Provide the (X, Y) coordinate of the cell's center where the given text is located.  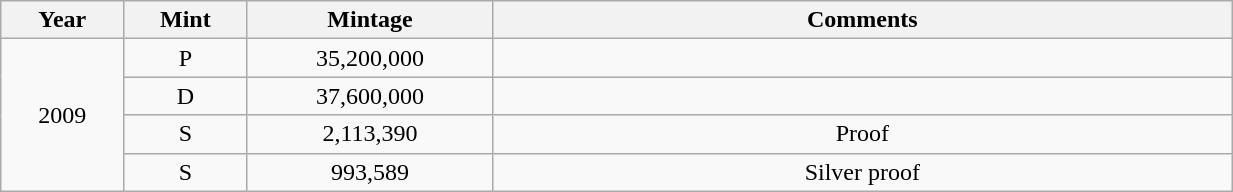
Silver proof (862, 172)
993,589 (370, 172)
35,200,000 (370, 58)
2,113,390 (370, 134)
Proof (862, 134)
Comments (862, 20)
D (186, 96)
Mint (186, 20)
Year (62, 20)
37,600,000 (370, 96)
Mintage (370, 20)
P (186, 58)
2009 (62, 115)
